Return the [X, Y] coordinate for the center point of the cell that contains the specified text.  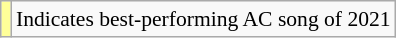
Indicates best-performing AC song of 2021 [204, 19]
